Provide the (X, Y) coordinate of the cell's center where the given text is located.  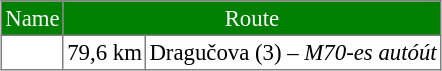
79,6 km (104, 52)
Dragučova (3) – M70-es autóút (294, 52)
Route (252, 18)
Name (33, 18)
